Search for the cell housing the specified text and yield its [x, y] center coordinate. 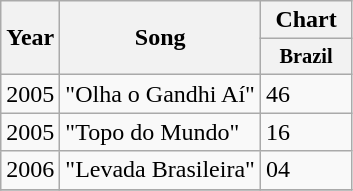
"Topo do Mundo" [160, 132]
46 [306, 94]
04 [306, 170]
Song [160, 38]
2006 [30, 170]
Year [30, 38]
Chart [306, 20]
16 [306, 132]
"Levada Brasileira" [160, 170]
"Olha o Gandhi Aí" [160, 94]
Brazil [306, 57]
